Pinpoint the cell where the given text exists, returning its [x, y] midpoint coordinate. 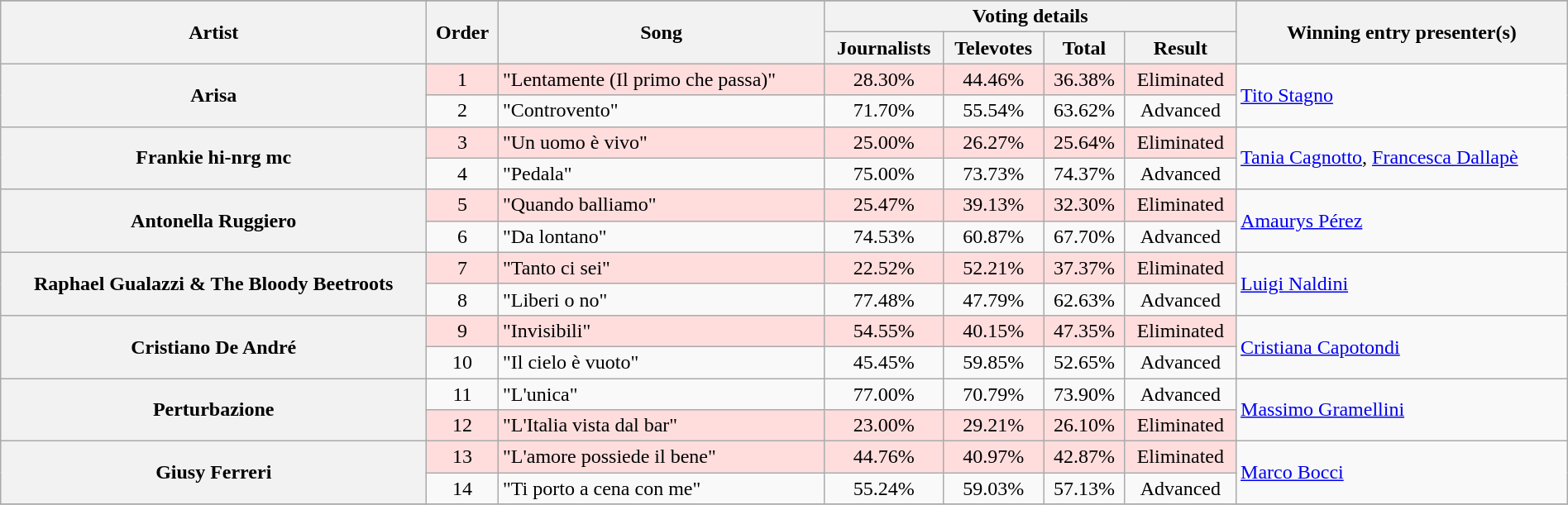
75.00% [884, 174]
73.90% [1084, 394]
Total [1084, 48]
"Tanto ci sei" [661, 268]
12 [463, 426]
40.97% [994, 457]
Arisa [213, 95]
60.87% [994, 236]
36.38% [1084, 79]
"Controvento" [661, 111]
Televotes [994, 48]
26.10% [1084, 426]
47.79% [994, 299]
74.37% [1084, 174]
"Un uomo è vivo" [661, 142]
3 [463, 142]
"Il cielo è vuoto" [661, 362]
Massimo Gramellini [1403, 410]
Perturbazione [213, 410]
7 [463, 268]
"L'amore possiede il bene" [661, 457]
40.15% [994, 331]
77.48% [884, 299]
26.27% [994, 142]
Amaurys Pérez [1403, 221]
Result [1180, 48]
44.76% [884, 457]
54.55% [884, 331]
"L'Italia vista dal bar" [661, 426]
14 [463, 488]
Voting details [1030, 17]
71.70% [884, 111]
10 [463, 362]
Tito Stagno [1403, 95]
Artist [213, 32]
"L'unica" [661, 394]
Raphael Gualazzi & The Bloody Beetroots [213, 283]
"Lentamente (Il primo che passa)" [661, 79]
"Pedala" [661, 174]
29.21% [994, 426]
9 [463, 331]
5 [463, 205]
1 [463, 79]
Song [661, 32]
4 [463, 174]
"Ti porto a cena con me" [661, 488]
Cristiana Capotondi [1403, 346]
73.73% [994, 174]
42.87% [1084, 457]
62.63% [1084, 299]
23.00% [884, 426]
47.35% [1084, 331]
11 [463, 394]
6 [463, 236]
37.37% [1084, 268]
32.30% [1084, 205]
25.64% [1084, 142]
"Liberi o no" [661, 299]
Giusy Ferreri [213, 473]
Winning entry presenter(s) [1403, 32]
70.79% [994, 394]
22.52% [884, 268]
52.21% [994, 268]
52.65% [1084, 362]
Luigi Naldini [1403, 283]
55.24% [884, 488]
Journalists [884, 48]
44.46% [994, 79]
67.70% [1084, 236]
59.85% [994, 362]
Order [463, 32]
8 [463, 299]
45.45% [884, 362]
13 [463, 457]
Frankie hi-nrg mc [213, 158]
Tania Cagnotto, Francesca Dallapè [1403, 158]
63.62% [1084, 111]
25.00% [884, 142]
Marco Bocci [1403, 473]
"Da lontano" [661, 236]
Cristiano De André [213, 346]
25.47% [884, 205]
57.13% [1084, 488]
Antonella Ruggiero [213, 221]
55.54% [994, 111]
28.30% [884, 79]
"Quando balliamo" [661, 205]
"Invisibili" [661, 331]
2 [463, 111]
59.03% [994, 488]
77.00% [884, 394]
74.53% [884, 236]
39.13% [994, 205]
